Return (x, y) of the center of cell containing provided text 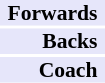
Forwards (52, 13)
Backs (52, 41)
Coach (52, 70)
